Scan for the cell matching the given text and deliver its [X, Y] coordinate at center. 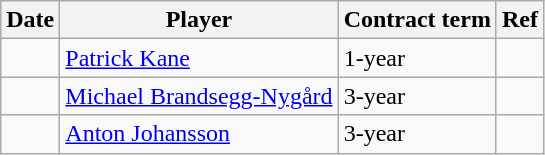
Ref [520, 20]
1-year [417, 58]
Date [30, 20]
Contract term [417, 20]
Anton Johansson [199, 134]
Patrick Kane [199, 58]
Player [199, 20]
Michael Brandsegg-Nygård [199, 96]
